Extract the (X, Y) coordinate from the center of the cell holding the provided text.  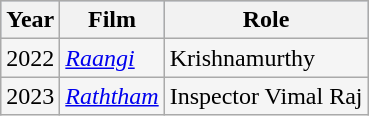
Year (30, 20)
Krishnamurthy (266, 58)
2023 (30, 96)
2022 (30, 58)
Role (266, 20)
Raangi (112, 58)
Raththam (112, 96)
Film (112, 20)
Inspector Vimal Raj (266, 96)
